Determine the [x, y] coordinate at the center of the cell enclosing the given text.  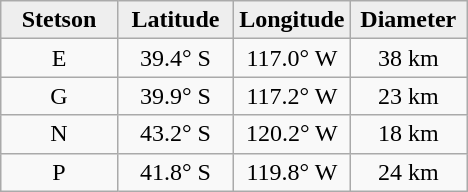
119.8° W [292, 172]
P [59, 172]
117.2° W [292, 96]
117.0° W [292, 58]
39.9° S [175, 96]
Latitude [175, 20]
23 km [408, 96]
Longitude [292, 20]
Diameter [408, 20]
G [59, 96]
120.2° W [292, 134]
18 km [408, 134]
39.4° S [175, 58]
Stetson [59, 20]
24 km [408, 172]
43.2° S [175, 134]
38 km [408, 58]
E [59, 58]
N [59, 134]
41.8° S [175, 172]
